Find where the given text appears and provide that cell's center as (x, y) coordinate. 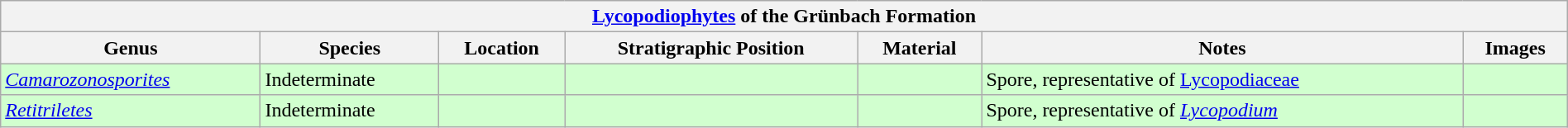
Images (1515, 48)
Genus (131, 48)
Stratigraphic Position (711, 48)
Lycopodiophytes of the Grünbach Formation (784, 17)
Retitriletes (131, 111)
Spore, representative of Lycopodium (1222, 111)
Material (920, 48)
Camarozonosporites (131, 79)
Notes (1222, 48)
Location (502, 48)
Species (350, 48)
Spore, representative of Lycopodiaceae (1222, 79)
